For the text-containing cell, return its midpoint in [X, Y] coordinate format. 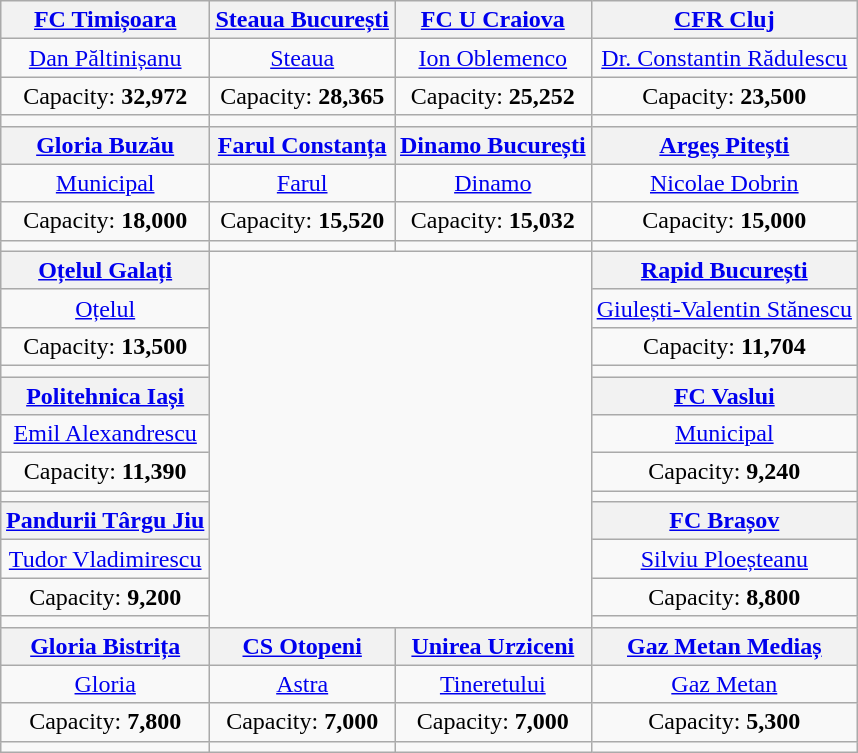
Capacity: 11,704 [724, 346]
Capacity: 7,800 [106, 722]
Tudor Vladimirescu [106, 559]
Astra [302, 684]
CFR Cluj [724, 20]
Gaz Metan Mediaș [724, 646]
Giulești-Valentin Stănescu [724, 308]
Capacity: 25,252 [492, 96]
Steaua București [302, 20]
Capacity: 15,032 [492, 221]
Capacity: 15,000 [724, 221]
Capacity: 32,972 [106, 96]
Farul Constanța [302, 145]
Gaz Metan [724, 684]
Capacity: 8,800 [724, 597]
Gloria [106, 684]
Dinamo București [492, 145]
Dr. Constantin Rădulescu [724, 58]
Pandurii Târgu Jiu [106, 521]
Politehnica Iași [106, 395]
CS Otopeni [302, 646]
Capacity: 28,365 [302, 96]
Capacity: 11,390 [106, 472]
FC U Craiova [492, 20]
Emil Alexandrescu [106, 434]
Capacity: 18,000 [106, 221]
Ion Oblemenco [492, 58]
Capacity: 23,500 [724, 96]
Unirea Urziceni [492, 646]
Rapid București [724, 270]
Steaua [302, 58]
Tineretului [492, 684]
Dinamo [492, 183]
Nicolae Dobrin [724, 183]
Capacity: 5,300 [724, 722]
Capacity: 9,240 [724, 472]
Capacity: 13,500 [106, 346]
Gloria Bistrița [106, 646]
Capacity: 15,520 [302, 221]
Capacity: 9,200 [106, 597]
Oțelul Galați [106, 270]
FC Vaslui [724, 395]
Gloria Buzău [106, 145]
Argeș Pitești [724, 145]
Silviu Ploeșteanu [724, 559]
FC Brașov [724, 521]
Oțelul [106, 308]
Dan Păltinișanu [106, 58]
Farul [302, 183]
FC Timișoara [106, 20]
